Extract the [X, Y] coordinate from the center of the cell holding the provided text.  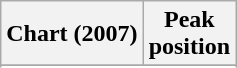
Chart (2007) [72, 34]
Peakposition [189, 34]
